Provide the [x, y] coordinate of the cell's center where the given text is located.  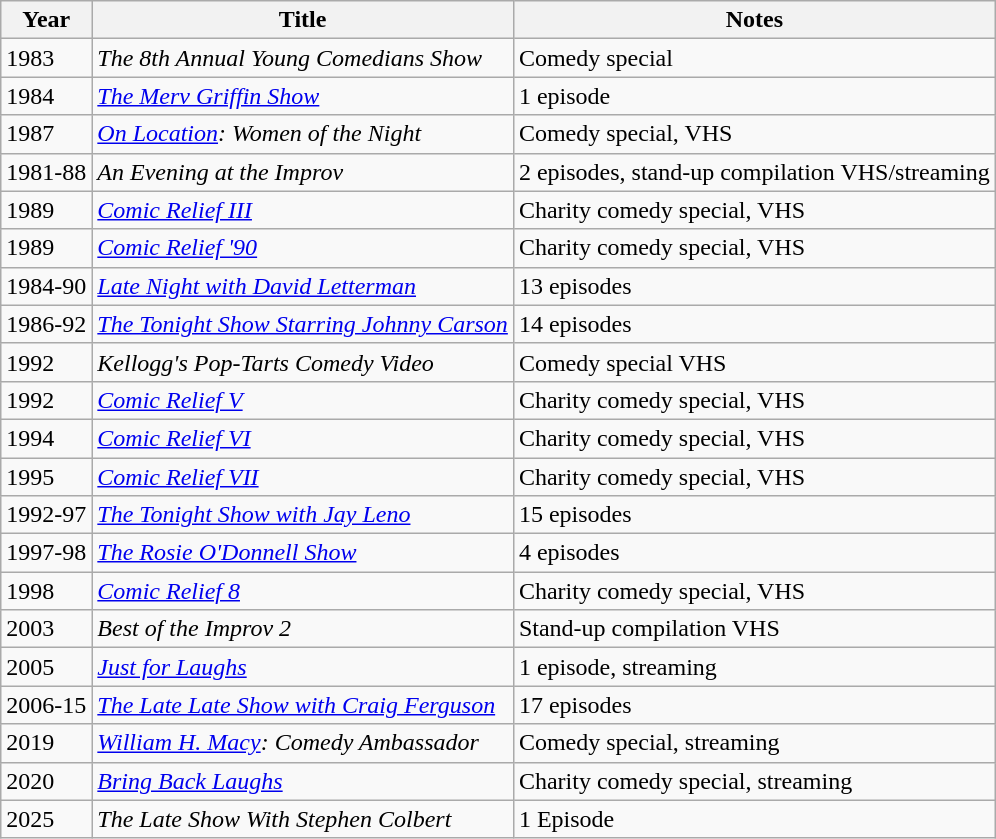
Comedy special [754, 58]
The Late Late Show with Craig Ferguson [303, 705]
2020 [46, 781]
1984 [46, 96]
1 episode, streaming [754, 667]
An Evening at the Improv [303, 172]
Comic Relief '90 [303, 248]
1 episode [754, 96]
2005 [46, 667]
Comic Relief VII [303, 477]
1984-90 [46, 286]
Comic Relief III [303, 210]
Comic Relief 8 [303, 591]
William H. Macy: Comedy Ambassador [303, 743]
2025 [46, 819]
2003 [46, 629]
1992-97 [46, 515]
Kellogg's Pop-Tarts Comedy Video [303, 362]
Charity comedy special, streaming [754, 781]
2 episodes, stand-up compilation VHS/streaming [754, 172]
Best of the Improv 2 [303, 629]
1983 [46, 58]
The Tonight Show Starring Johnny Carson [303, 324]
1986-92 [46, 324]
Comic Relief VI [303, 438]
The Late Show With Stephen Colbert [303, 819]
1 Episode [754, 819]
2006-15 [46, 705]
1994 [46, 438]
2019 [46, 743]
Title [303, 20]
Comedy special, VHS [754, 134]
Stand-up compilation VHS [754, 629]
Just for Laughs [303, 667]
On Location: Women of the Night [303, 134]
The Merv Griffin Show [303, 96]
1987 [46, 134]
The Rosie O'Donnell Show [303, 553]
Comic Relief V [303, 400]
17 episodes [754, 705]
4 episodes [754, 553]
14 episodes [754, 324]
1995 [46, 477]
Bring Back Laughs [303, 781]
Notes [754, 20]
The 8th Annual Young Comedians Show [303, 58]
Year [46, 20]
15 episodes [754, 515]
1997-98 [46, 553]
1998 [46, 591]
1981-88 [46, 172]
Comedy special, streaming [754, 743]
The Tonight Show with Jay Leno [303, 515]
13 episodes [754, 286]
Late Night with David Letterman [303, 286]
Comedy special VHS [754, 362]
